Extract the [x, y] coordinate from the center of the cell holding the provided text.  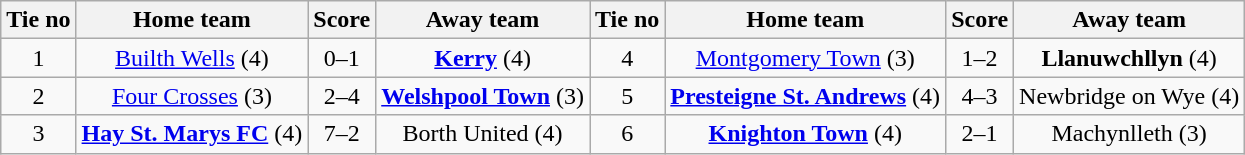
Builth Wells (4) [192, 58]
Four Crosses (3) [192, 96]
7–2 [342, 134]
Newbridge on Wye (4) [1130, 96]
Kerry (4) [483, 58]
Borth United (4) [483, 134]
1 [38, 58]
6 [628, 134]
Presteigne St. Andrews (4) [806, 96]
Llanuwchllyn (4) [1130, 58]
Knighton Town (4) [806, 134]
2 [38, 96]
2–1 [980, 134]
1–2 [980, 58]
5 [628, 96]
2–4 [342, 96]
0–1 [342, 58]
4 [628, 58]
Machynlleth (3) [1130, 134]
Montgomery Town (3) [806, 58]
Hay St. Marys FC (4) [192, 134]
4–3 [980, 96]
Welshpool Town (3) [483, 96]
3 [38, 134]
